Scan for the cell matching the given text and deliver its [x, y] coordinate at center. 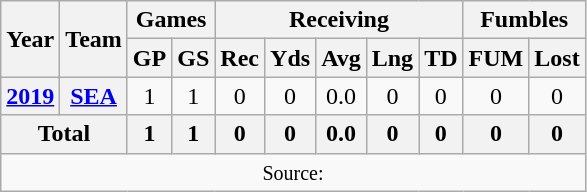
Lost [557, 58]
TD [441, 58]
Total [64, 134]
SEA [94, 96]
Games [170, 20]
Yds [290, 58]
Year [30, 39]
Avg [342, 58]
FUM [496, 58]
Rec [240, 58]
GP [149, 58]
Team [94, 39]
Lng [392, 58]
Fumbles [524, 20]
Source: [293, 172]
2019 [30, 96]
GS [194, 58]
Receiving [339, 20]
